From the cell containing the given text, extract its center point as [X, Y] coordinate. 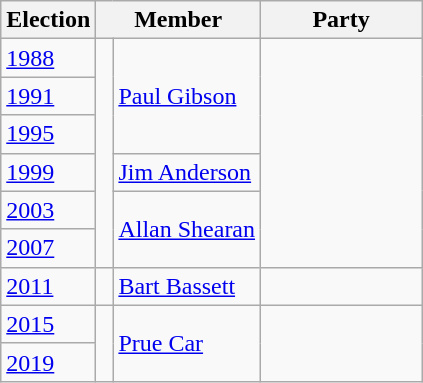
2003 [48, 210]
2007 [48, 248]
Member [178, 20]
1995 [48, 134]
Election [48, 20]
1988 [48, 58]
Paul Gibson [187, 96]
Prue Car [187, 343]
2015 [48, 324]
1991 [48, 96]
Party [342, 20]
1999 [48, 172]
Bart Bassett [187, 286]
2019 [48, 362]
2011 [48, 286]
Allan Shearan [187, 229]
Jim Anderson [187, 172]
